For the text-containing cell, return its midpoint in (X, Y) coordinate format. 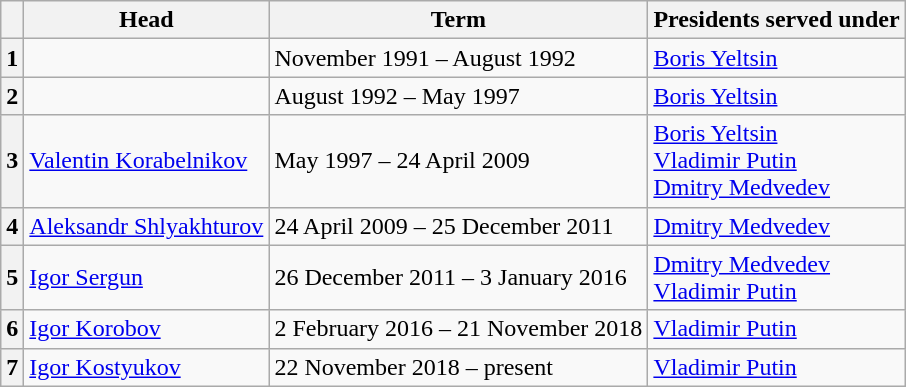
22 November 2018 – present (458, 367)
Aleksandr Shlyakhturov (146, 226)
Dmitry Medvedev (776, 226)
3 (12, 161)
Igor Kostyukov (146, 367)
5 (12, 278)
Dmitry MedvedevVladimir Putin (776, 278)
Igor Korobov (146, 329)
7 (12, 367)
2 February 2016 – 21 November 2018 (458, 329)
Igor Sergun (146, 278)
2 (12, 96)
Valentin Korabelnikov (146, 161)
August 1992 – May 1997 (458, 96)
26 December 2011 – 3 January 2016 (458, 278)
Head (146, 20)
6 (12, 329)
24 April 2009 – 25 December 2011 (458, 226)
May 1997 – 24 April 2009 (458, 161)
November 1991 – August 1992 (458, 58)
1 (12, 58)
4 (12, 226)
Term (458, 20)
Presidents served under (776, 20)
Boris YeltsinVladimir PutinDmitry Medvedev (776, 161)
